Find where the given text appears and provide that cell's center as [x, y] coordinate. 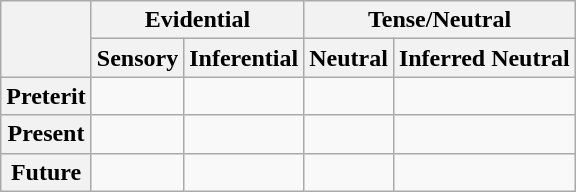
Preterit [46, 96]
Present [46, 134]
Tense/Neutral [440, 20]
Sensory [137, 58]
Inferential [244, 58]
Future [46, 172]
Inferred Neutral [484, 58]
Evidential [197, 20]
Neutral [349, 58]
